Identify which cell holds the provided text, then report its (X, Y) central coordinate. 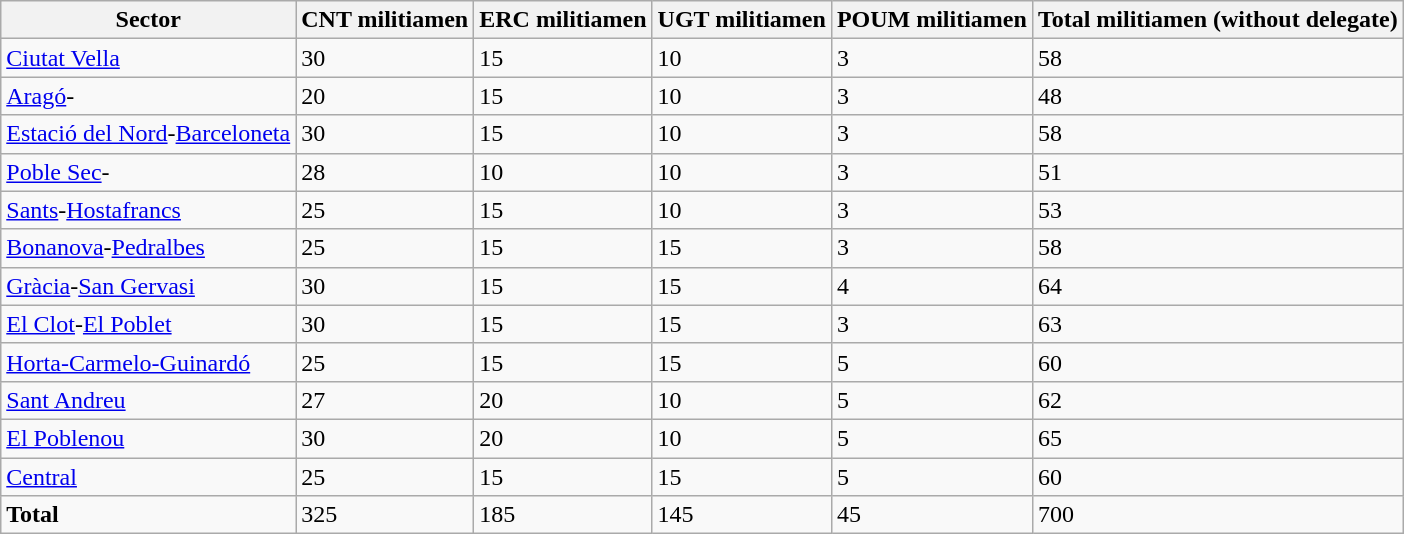
63 (1218, 324)
Poble Sec- (148, 172)
145 (742, 515)
53 (1218, 210)
POUM militiamen (932, 20)
Ciutat Vella (148, 58)
Central (148, 477)
62 (1218, 400)
Horta-Carmelo-Guinardó (148, 362)
Total (148, 515)
UGT militiamen (742, 20)
Estació del Nord-Barceloneta (148, 134)
Total militiamen (without delegate) (1218, 20)
CNT militiamen (385, 20)
Aragó- (148, 96)
El Poblenou (148, 438)
48 (1218, 96)
27 (385, 400)
325 (385, 515)
Gràcia-San Gervasi (148, 286)
700 (1218, 515)
Sants-Hostafrancs (148, 210)
4 (932, 286)
ERC militiamen (563, 20)
65 (1218, 438)
64 (1218, 286)
28 (385, 172)
Sector (148, 20)
45 (932, 515)
Bonanova-Pedralbes (148, 248)
Sant Andreu (148, 400)
185 (563, 515)
El Clot-El Poblet (148, 324)
51 (1218, 172)
